Determine the (X, Y) coordinate at the center of the cell enclosing the given text.  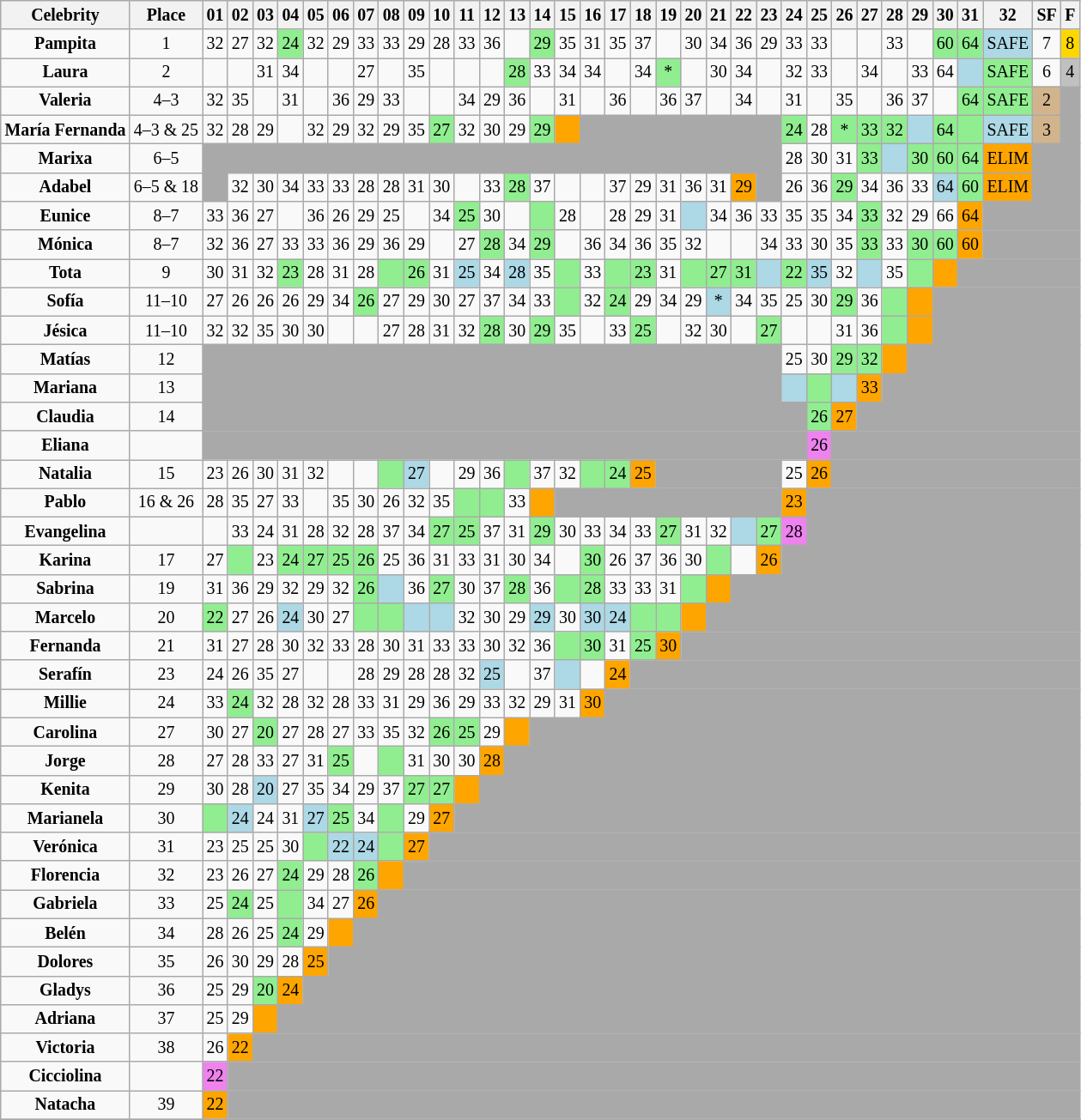
Dolores (65, 961)
Mónica (65, 244)
38 (167, 1047)
08 (392, 15)
1 (167, 43)
Valeria (65, 101)
06 (340, 15)
SF (1048, 15)
Evangelina (65, 532)
6 (1048, 72)
Jésica (65, 331)
Florencia (65, 875)
Sofía (65, 302)
Kenita (65, 790)
Celebrity (65, 15)
Matías (65, 359)
09 (416, 15)
Tota (65, 273)
05 (316, 15)
4–3 (167, 101)
F (1070, 15)
Fernanda (65, 645)
Natacha (65, 1105)
Gladys (65, 990)
16 & 26 (167, 503)
Victoria (65, 1047)
66 (944, 216)
Eunice (65, 216)
Claudia (65, 417)
4 (1070, 72)
Pampita (65, 43)
Eliana (65, 445)
03 (264, 15)
07 (366, 15)
Laura (65, 72)
Marianela (65, 819)
Natalia (65, 474)
Millie (65, 704)
Marcelo (65, 618)
6–5 & 18 (167, 187)
01 (215, 15)
Carolina (65, 733)
Mariana (65, 388)
4–3 & 25 (167, 130)
Adriana (65, 1020)
3 (1048, 130)
Gabriela (65, 905)
Karina (65, 560)
María Fernanda (65, 130)
04 (290, 15)
Belén (65, 934)
Cicciolina (65, 1076)
Jorge (65, 760)
6–5 (167, 158)
39 (167, 1105)
Verónica (65, 846)
9 (167, 273)
16 (592, 15)
11 (467, 15)
Pablo (65, 503)
Marixa (65, 158)
10 (441, 15)
Adabel (65, 187)
02 (240, 15)
7 (1048, 43)
Serafín (65, 675)
Sabrina (65, 589)
Place (167, 15)
18 (642, 15)
8 (1070, 43)
